Return (x, y) of the center of cell containing provided text 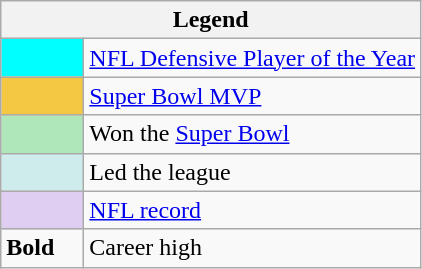
Super Bowl MVP (252, 96)
Led the league (252, 172)
Legend (211, 20)
NFL record (252, 210)
Career high (252, 248)
NFL Defensive Player of the Year (252, 58)
Won the Super Bowl (252, 134)
Bold (42, 248)
